Provide the (x, y) coordinate of the cell's center where the given text is located.  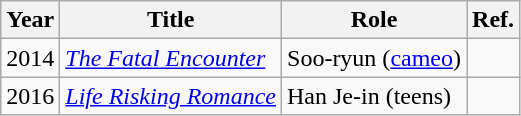
Title (171, 20)
Ref. (494, 20)
2014 (30, 58)
Role (374, 20)
Life Risking Romance (171, 96)
2016 (30, 96)
The Fatal Encounter (171, 58)
Soo-ryun (cameo) (374, 58)
Year (30, 20)
Han Je-in (teens) (374, 96)
